Provide the (x, y) coordinate of the cell's center where the given text is located.  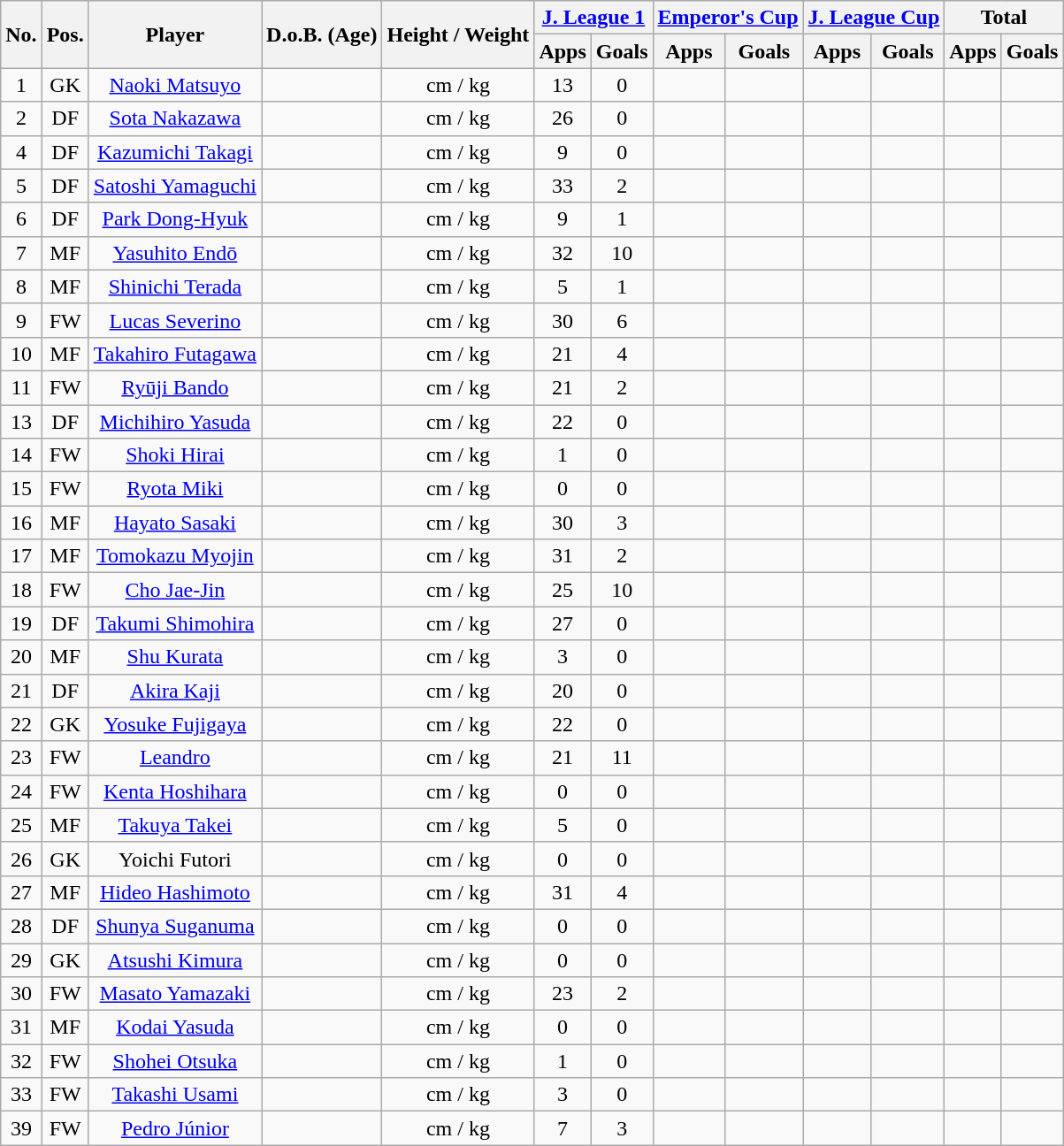
Takumi Shimohira (175, 623)
Shohei Otsuka (175, 1061)
Total (1004, 18)
Kenta Hoshihara (175, 791)
Takahiro Futagawa (175, 354)
Player (175, 34)
J. League Cup (874, 18)
Yoichi Futori (175, 859)
Leandro (175, 758)
Takuya Takei (175, 825)
Shinichi Terada (175, 286)
Shunya Suganuma (175, 926)
Michihiro Yasuda (175, 422)
28 (21, 926)
No. (21, 34)
Yasuhito Endō (175, 253)
24 (21, 791)
14 (21, 455)
Akira Kaji (175, 691)
Ryūji Bando (175, 387)
16 (21, 523)
18 (21, 590)
Shoki Hirai (175, 455)
Emperor's Cup (728, 18)
Tomokazu Myojin (175, 556)
J. League 1 (593, 18)
Takashi Usami (175, 1095)
17 (21, 556)
Hayato Sasaki (175, 523)
Cho Jae-Jin (175, 590)
Height / Weight (458, 34)
Atsushi Kimura (175, 959)
Kazumichi Takagi (175, 152)
Kodai Yasuda (175, 1028)
Naoki Matsuyo (175, 85)
Sota Nakazawa (175, 118)
Pos. (65, 34)
15 (21, 489)
19 (21, 623)
39 (21, 1128)
Hideo Hashimoto (175, 892)
Shu Kurata (175, 657)
Masato Yamazaki (175, 994)
8 (21, 286)
Yosuke Fujigaya (175, 724)
Pedro Júnior (175, 1128)
Park Dong-Hyuk (175, 219)
Lucas Severino (175, 320)
D.o.B. (Age) (322, 34)
Satoshi Yamaguchi (175, 186)
Ryota Miki (175, 489)
29 (21, 959)
